Find where the given text appears and provide that cell's center as (x, y) coordinate. 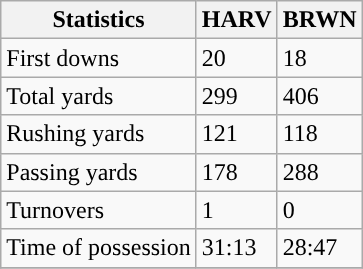
1 (236, 210)
HARV (236, 20)
28:47 (320, 248)
Passing yards (99, 172)
0 (320, 210)
BRWN (320, 20)
Turnovers (99, 210)
31:13 (236, 248)
121 (236, 134)
118 (320, 134)
Time of possession (99, 248)
178 (236, 172)
18 (320, 58)
406 (320, 96)
299 (236, 96)
Statistics (99, 20)
20 (236, 58)
First downs (99, 58)
Rushing yards (99, 134)
288 (320, 172)
Total yards (99, 96)
